Extract the [x, y] coordinate from the center of the cell holding the provided text.  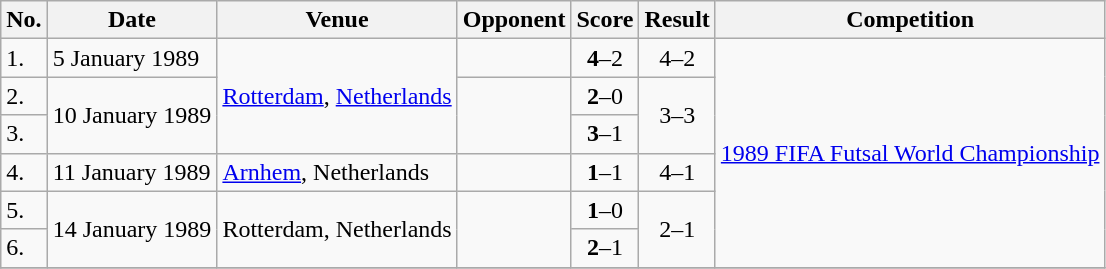
5. [24, 210]
Date [132, 20]
Arnhem, Netherlands [337, 172]
Opponent [514, 20]
2–0 [605, 96]
Result [677, 20]
10 January 1989 [132, 115]
4. [24, 172]
1989 FIFA Futsal World Championship [910, 153]
3–3 [677, 115]
1–1 [605, 172]
Venue [337, 20]
Score [605, 20]
3–1 [605, 134]
Competition [910, 20]
2. [24, 96]
11 January 1989 [132, 172]
6. [24, 248]
4–1 [677, 172]
1. [24, 58]
14 January 1989 [132, 229]
3. [24, 134]
No. [24, 20]
5 January 1989 [132, 58]
1–0 [605, 210]
